Identify which cell holds the provided text, then report its [X, Y] central coordinate. 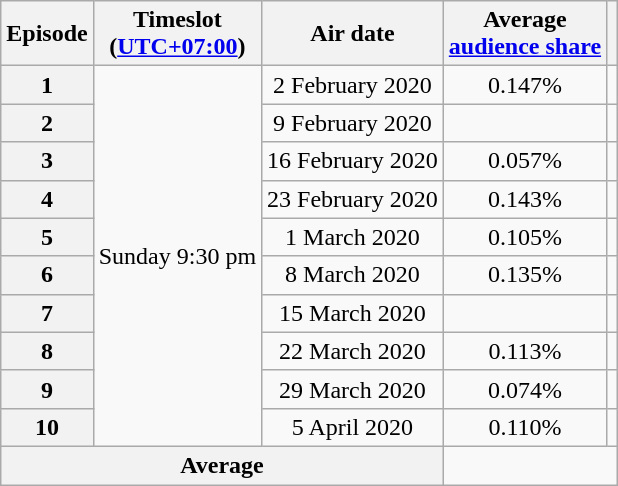
5 [47, 237]
0.143% [524, 199]
Episode [47, 34]
Average [222, 465]
1 [47, 85]
8 [47, 351]
1 March 2020 [353, 237]
3 [47, 161]
0.147% [524, 85]
9 February 2020 [353, 123]
2 February 2020 [353, 85]
0.110% [524, 427]
5 April 2020 [353, 427]
6 [47, 275]
29 March 2020 [353, 389]
0.057% [524, 161]
0.105% [524, 237]
0.113% [524, 351]
7 [47, 313]
2 [47, 123]
10 [47, 427]
22 March 2020 [353, 351]
0.074% [524, 389]
15 March 2020 [353, 313]
23 February 2020 [353, 199]
Air date [353, 34]
9 [47, 389]
Timeslot(UTC+07:00) [177, 34]
8 March 2020 [353, 275]
Averageaudience share [524, 34]
4 [47, 199]
16 February 2020 [353, 161]
0.135% [524, 275]
Sunday 9:30 pm [177, 256]
